Determine the (X, Y) coordinate at the center of the cell enclosing the given text.  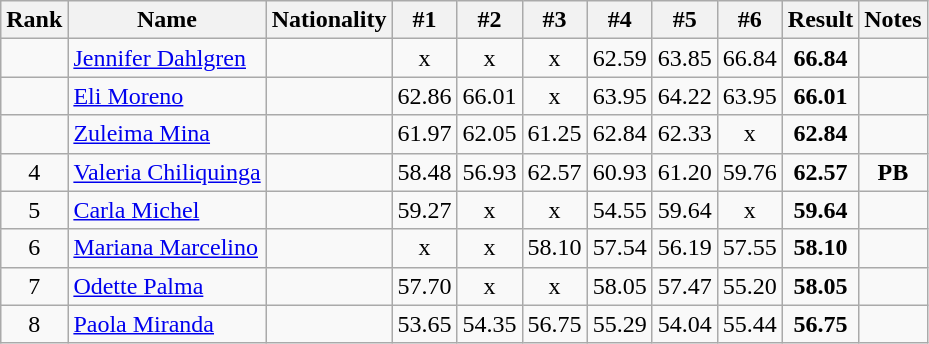
59.27 (424, 210)
57.55 (750, 248)
Name (167, 20)
Carla Michel (167, 210)
57.70 (424, 286)
#1 (424, 20)
54.55 (620, 210)
5 (34, 210)
#6 (750, 20)
Valeria Chiliquinga (167, 172)
61.25 (554, 134)
56.93 (490, 172)
#3 (554, 20)
#2 (490, 20)
54.04 (684, 324)
Paola Miranda (167, 324)
57.54 (620, 248)
64.22 (684, 96)
Notes (893, 20)
55.29 (620, 324)
62.33 (684, 134)
Result (820, 20)
7 (34, 286)
Odette Palma (167, 286)
61.97 (424, 134)
Jennifer Dahlgren (167, 58)
Rank (34, 20)
53.65 (424, 324)
6 (34, 248)
55.44 (750, 324)
Mariana Marcelino (167, 248)
Eli Moreno (167, 96)
61.20 (684, 172)
62.86 (424, 96)
60.93 (620, 172)
57.47 (684, 286)
8 (34, 324)
62.05 (490, 134)
54.35 (490, 324)
Nationality (329, 20)
55.20 (750, 286)
#4 (620, 20)
62.59 (620, 58)
#5 (684, 20)
4 (34, 172)
63.85 (684, 58)
59.76 (750, 172)
Zuleima Mina (167, 134)
58.48 (424, 172)
56.19 (684, 248)
PB (893, 172)
